Return (X, Y) of the center of cell containing provided text 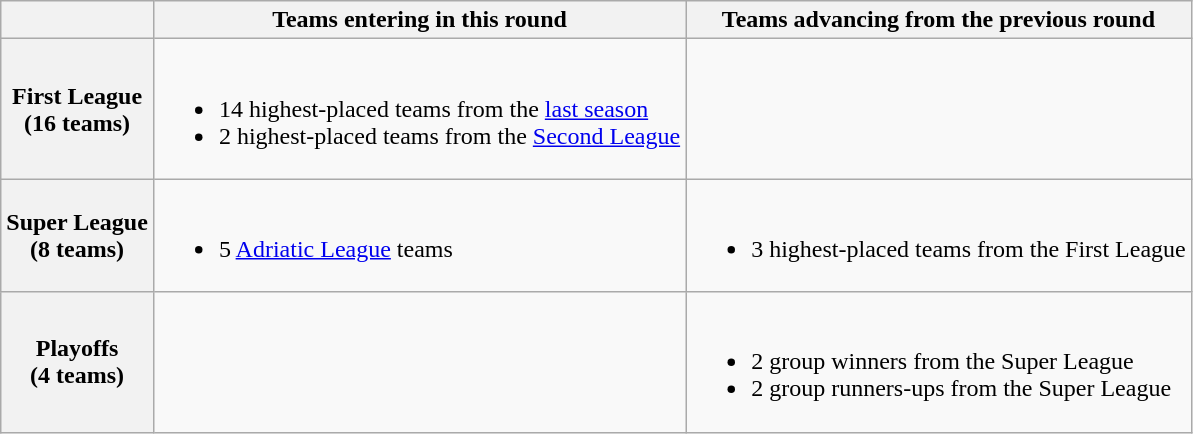
First League(16 teams) (78, 109)
2 group winners from the Super League2 group runners-ups from the Super League (939, 362)
14 highest-placed teams from the last season2 highest-placed teams from the Second League (419, 109)
3 highest-placed teams from the First League (939, 236)
5 Adriatic League teams (419, 236)
Playoffs(4 teams) (78, 362)
Super League(8 teams) (78, 236)
Teams entering in this round (419, 20)
Teams advancing from the previous round (939, 20)
